Detect which cell encompasses the target text, then output its [x, y] center coordinate. 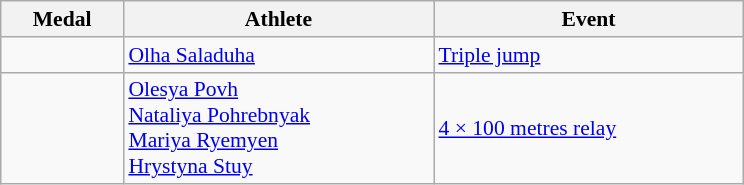
Event [589, 19]
Triple jump [589, 55]
Olha Saladuha [278, 55]
Olesya PovhNataliya PohrebnyakMariya RyemyenHrystyna Stuy [278, 128]
4 × 100 metres relay [589, 128]
Athlete [278, 19]
Medal [62, 19]
